Return (X, Y) of the center of cell containing provided text 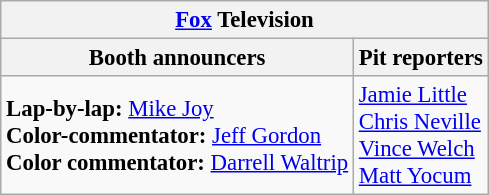
Lap-by-lap: Mike JoyColor-commentator: Jeff GordonColor commentator: Darrell Waltrip (178, 136)
Pit reporters (420, 58)
Fox Television (245, 20)
Booth announcers (178, 58)
Jamie LittleChris NevilleVince WelchMatt Yocum (420, 136)
